Capture the cell that displays the provided text and extract its (X, Y) central coordinate. 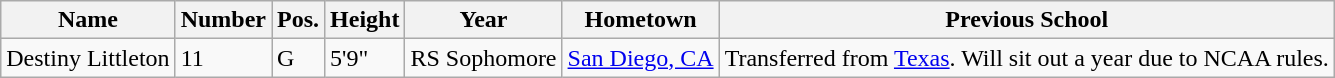
11 (223, 58)
RS Sophomore (484, 58)
Year (484, 20)
G (298, 58)
5'9" (365, 58)
Transferred from Texas. Will sit out a year due to NCAA rules. (1026, 58)
Height (365, 20)
Pos. (298, 20)
Number (223, 20)
Hometown (640, 20)
Destiny Littleton (88, 58)
Previous School (1026, 20)
San Diego, CA (640, 58)
Name (88, 20)
